Extract the [x, y] coordinate from the center of the cell holding the provided text.  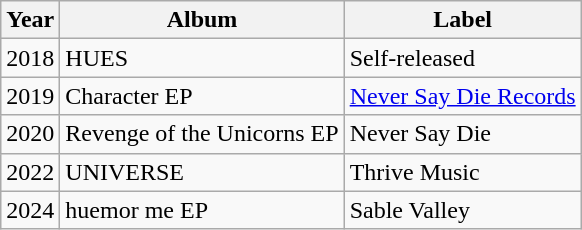
Thrive Music [462, 172]
Character EP [202, 96]
2022 [30, 172]
Self-released [462, 58]
2020 [30, 134]
UNIVERSE [202, 172]
Year [30, 20]
Label [462, 20]
2018 [30, 58]
Album [202, 20]
Revenge of the Unicorns EP [202, 134]
Never Say Die [462, 134]
Never Say Die Records [462, 96]
2024 [30, 210]
Sable Valley [462, 210]
huemor me EP [202, 210]
2019 [30, 96]
HUES [202, 58]
